Detect which cell encompasses the target text, then output its (x, y) center coordinate. 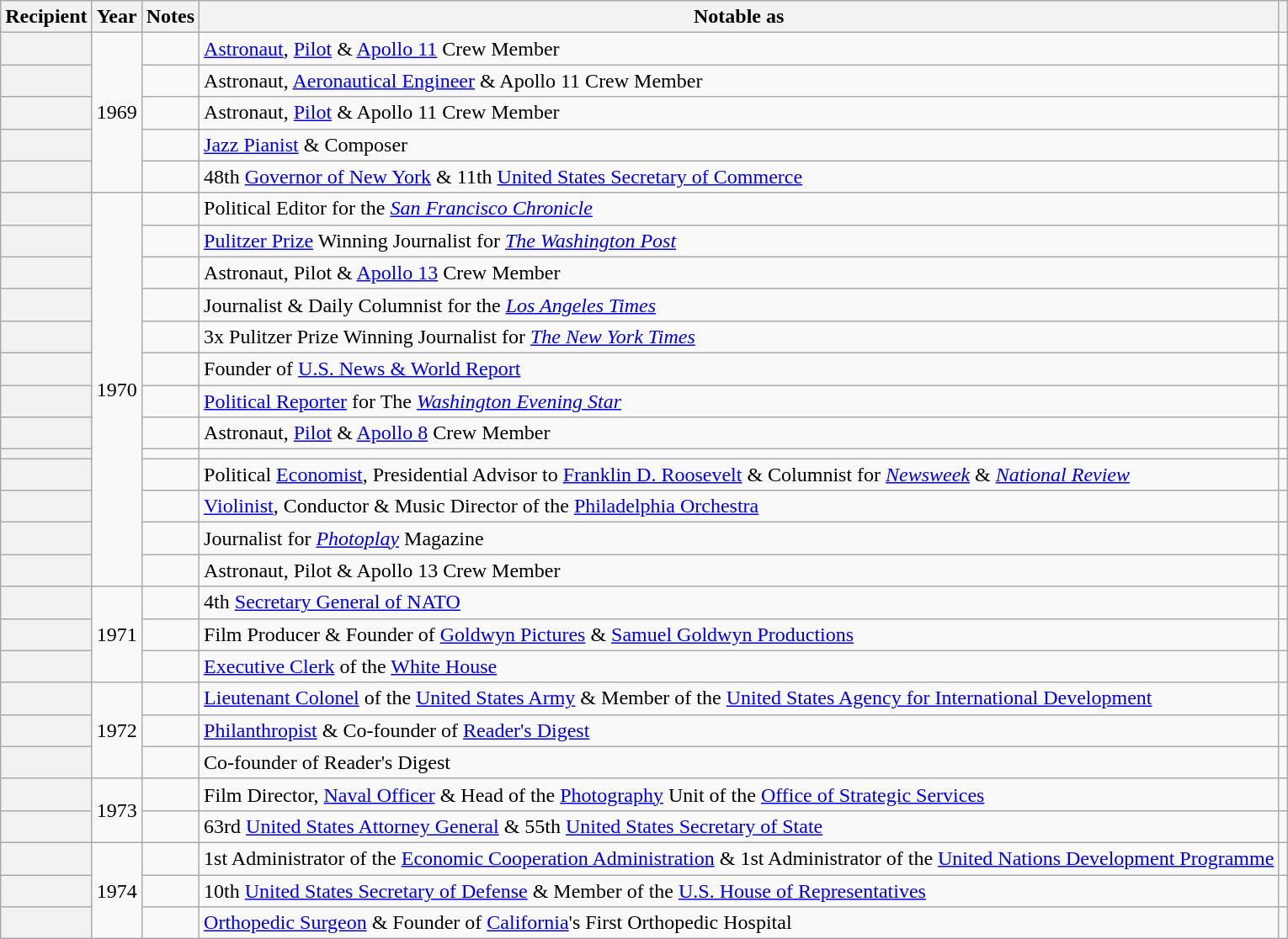
Pulitzer Prize Winning Journalist for The Washington Post (739, 241)
Year (116, 17)
1972 (116, 730)
1969 (116, 113)
Political Economist, Presidential Advisor to Franklin D. Roosevelt & Columnist for Newsweek & National Review (739, 475)
Journalist for Photoplay Magazine (739, 538)
63rd United States Attorney General & 55th United States Secretary of State (739, 826)
Co-founder of Reader's Digest (739, 762)
48th Governor of New York & 11th United States Secretary of Commerce (739, 177)
1970 (116, 390)
Notable as (739, 17)
Notes (170, 17)
10th United States Secretary of Defense & Member of the U.S. House of Representatives (739, 891)
Philanthropist & Co-founder of Reader's Digest (739, 730)
Journalist & Daily Columnist for the Los Angeles Times (739, 305)
Film Director, Naval Officer & Head of the Photography Unit of the Office of Strategic Services (739, 794)
3x Pulitzer Prize Winning Journalist for The New York Times (739, 337)
Film Producer & Founder of Goldwyn Pictures & Samuel Goldwyn Productions (739, 634)
Political Reporter for The Washington Evening Star (739, 401)
4th Secretary General of NATO (739, 602)
Jazz Pianist & Composer (739, 145)
Orthopedic Surgeon & Founder of California's First Orthopedic Hospital (739, 923)
1971 (116, 634)
1973 (116, 810)
Astronaut, Pilot & Apollo 8 Crew Member (739, 433)
Lieutenant Colonel of the United States Army & Member of the United States Agency for International Development (739, 698)
Violinist, Conductor & Music Director of the Philadelphia Orchestra (739, 507)
Executive Clerk of the White House (739, 666)
1st Administrator of the Economic Cooperation Administration & 1st Administrator of the United Nations Development Programme (739, 858)
Founder of U.S. News & World Report (739, 369)
Political Editor for the San Francisco Chronicle (739, 209)
1974 (116, 890)
Astronaut, Aeronautical Engineer & Apollo 11 Crew Member (739, 81)
Recipient (46, 17)
